Scan for the cell matching the given text and deliver its [x, y] coordinate at center. 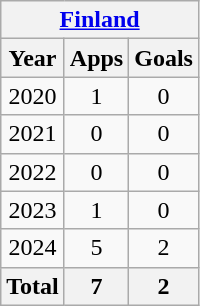
2020 [33, 96]
2022 [33, 172]
Finland [100, 20]
7 [96, 286]
Apps [96, 58]
Year [33, 58]
Total [33, 286]
2024 [33, 248]
2023 [33, 210]
5 [96, 248]
2021 [33, 134]
Goals [164, 58]
